For the text-containing cell, return its midpoint in (x, y) coordinate format. 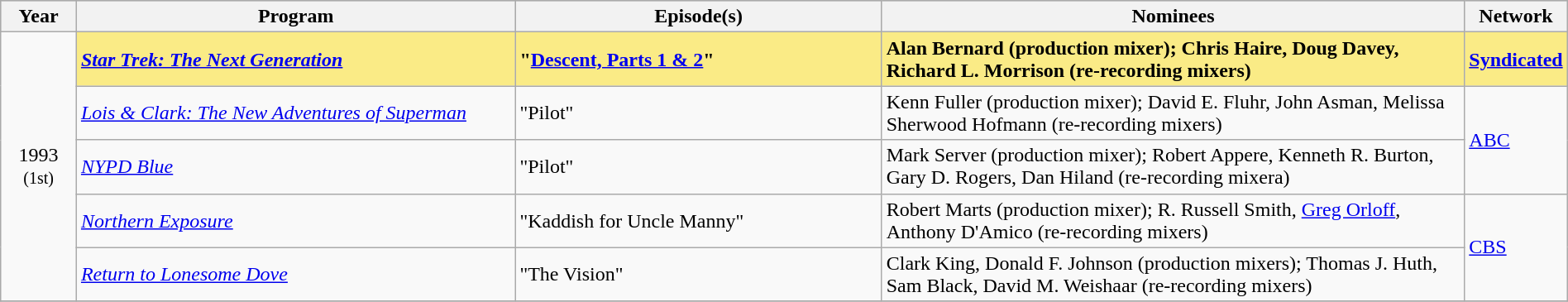
Robert Marts (production mixer); R. Russell Smith, Greg Orloff, Anthony D'Amico (re-recording mixers) (1173, 220)
Network (1516, 17)
Northern Exposure (295, 220)
Lois & Clark: The New Adventures of Superman (295, 113)
"Kaddish for Uncle Manny" (698, 220)
Syndicated (1516, 60)
Alan Bernard (production mixer); Chris Haire, Doug Davey, Richard L. Morrison (re-recording mixers) (1173, 60)
"Descent, Parts 1 & 2" (698, 60)
Program (295, 17)
ABC (1516, 140)
1993(1st) (39, 167)
Nominees (1173, 17)
NYPD Blue (295, 167)
Episode(s) (698, 17)
Return to Lonesome Dove (295, 275)
Kenn Fuller (production mixer); David E. Fluhr, John Asman, Melissa Sherwood Hofmann (re-recording mixers) (1173, 113)
Mark Server (production mixer); Robert Appere, Kenneth R. Burton, Gary D. Rogers, Dan Hiland (re-recording mixera) (1173, 167)
CBS (1516, 247)
Year (39, 17)
"The Vision" (698, 275)
Clark King, Donald F. Johnson (production mixers); Thomas J. Huth, Sam Black, David M. Weishaar (re-recording mixers) (1173, 275)
Star Trek: The Next Generation (295, 60)
